Determine the [X, Y] coordinate at the center of the cell enclosing the given text.  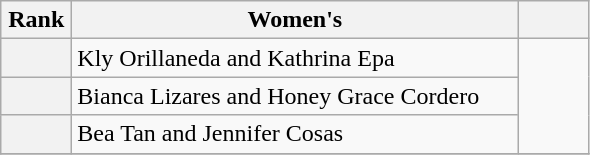
Bianca Lizares and Honey Grace Cordero [295, 96]
Rank [36, 20]
Kly Orillaneda and Kathrina Epa [295, 58]
Women's [295, 20]
Bea Tan and Jennifer Cosas [295, 134]
